Capture the cell that displays the provided text and extract its (x, y) central coordinate. 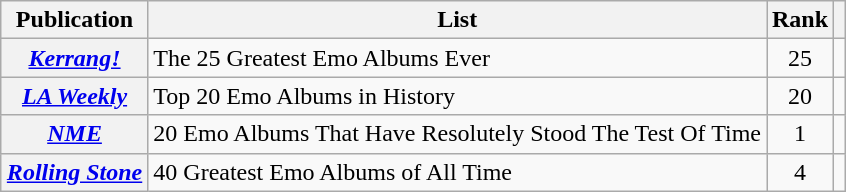
Top 20 Emo Albums in History (458, 96)
Publication (74, 20)
Rank (800, 20)
Kerrang! (74, 58)
20 Emo Albums That Have Resolutely Stood The Test Of Time (458, 134)
Rolling Stone (74, 172)
NME (74, 134)
1 (800, 134)
20 (800, 96)
List (458, 20)
4 (800, 172)
25 (800, 58)
LA Weekly (74, 96)
40 Greatest Emo Albums of All Time (458, 172)
The 25 Greatest Emo Albums Ever (458, 58)
